Capture the cell that displays the provided text and extract its (x, y) central coordinate. 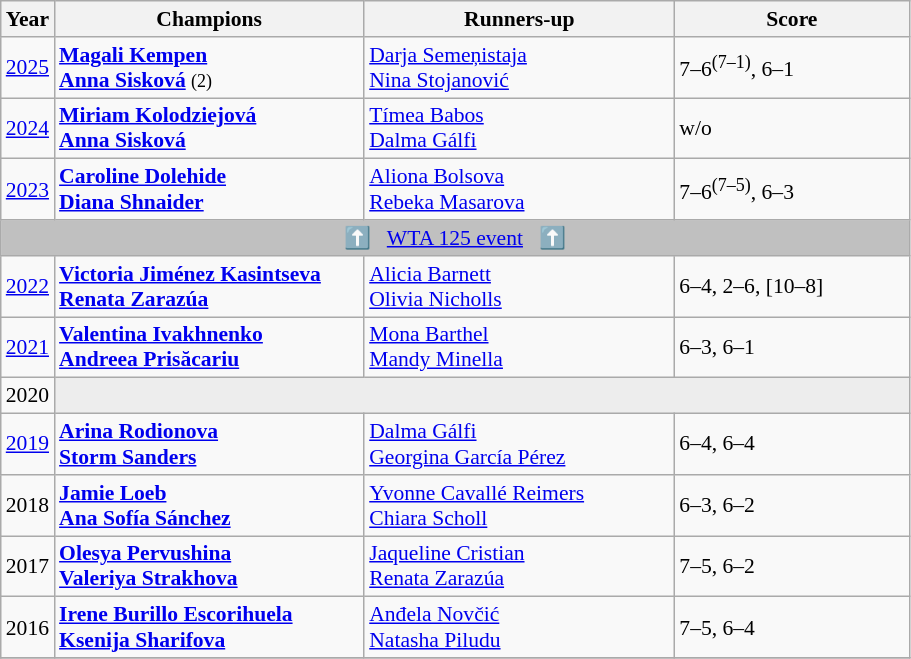
7–6(7–1), 6–1 (792, 68)
Anđela Novčić Natasha Piludu (519, 628)
Yvonne Cavallé Reimers Chiara Scholl (519, 506)
Jamie Loeb Ana Sofía Sánchez (209, 506)
Alicia Barnett Olivia Nicholls (519, 286)
7–6(7–5), 6–3 (792, 190)
Dalma Gálfi Georgina García Pérez (519, 444)
2023 (28, 190)
2016 (28, 628)
w/o (792, 128)
Victoria Jiménez Kasintseva Renata Zarazúa (209, 286)
Runners-up (519, 19)
Olesya Pervushina Valeriya Strakhova (209, 566)
Miriam Kolodziejová Anna Sisková (209, 128)
2025 (28, 68)
2018 (28, 506)
2021 (28, 348)
Champions (209, 19)
2022 (28, 286)
⬆️ WTA 125 event ⬆️ (456, 238)
2020 (28, 396)
Caroline Dolehide Diana Shnaider (209, 190)
Valentina Ivakhnenko Andreea Prisăcariu (209, 348)
Score (792, 19)
2017 (28, 566)
Year (28, 19)
2024 (28, 128)
Aliona Bolsova Rebeka Masarova (519, 190)
Mona Barthel Mandy Minella (519, 348)
6–4, 6–4 (792, 444)
7–5, 6–4 (792, 628)
6–4, 2–6, [10–8] (792, 286)
Tímea Babos Dalma Gálfi (519, 128)
7–5, 6–2 (792, 566)
Irene Burillo Escorihuela Ksenija Sharifova (209, 628)
2019 (28, 444)
6–3, 6–1 (792, 348)
Jaqueline Cristian Renata Zarazúa (519, 566)
6–3, 6–2 (792, 506)
Magali Kempen Anna Sisková (2) (209, 68)
Darja Semeņistaja Nina Stojanović (519, 68)
Arina Rodionova Storm Sanders (209, 444)
